From the cell containing the given text, extract its center point as (x, y) coordinate. 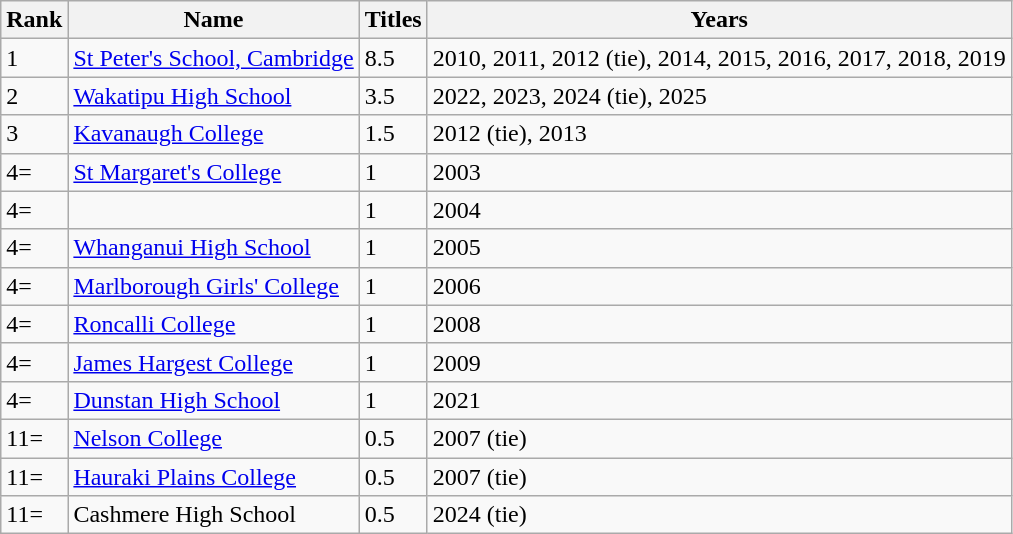
Titles (393, 20)
2012 (tie), 2013 (719, 134)
2009 (719, 362)
St Margaret's College (214, 172)
Rank (34, 20)
8.5 (393, 58)
Nelson College (214, 438)
2024 (tie) (719, 515)
3 (34, 134)
Wakatipu High School (214, 96)
2006 (719, 286)
Years (719, 20)
2008 (719, 324)
2005 (719, 248)
1.5 (393, 134)
2010, 2011, 2012 (tie), 2014, 2015, 2016, 2017, 2018, 2019 (719, 58)
James Hargest College (214, 362)
2 (34, 96)
Hauraki Plains College (214, 477)
2004 (719, 210)
St Peter's School, Cambridge (214, 58)
3.5 (393, 96)
Kavanaugh College (214, 134)
2003 (719, 172)
Marlborough Girls' College (214, 286)
Dunstan High School (214, 400)
Cashmere High School (214, 515)
2022, 2023, 2024 (tie), 2025 (719, 96)
Whanganui High School (214, 248)
2021 (719, 400)
Roncalli College (214, 324)
Name (214, 20)
